From the cell containing the given text, extract its center point as (X, Y) coordinate. 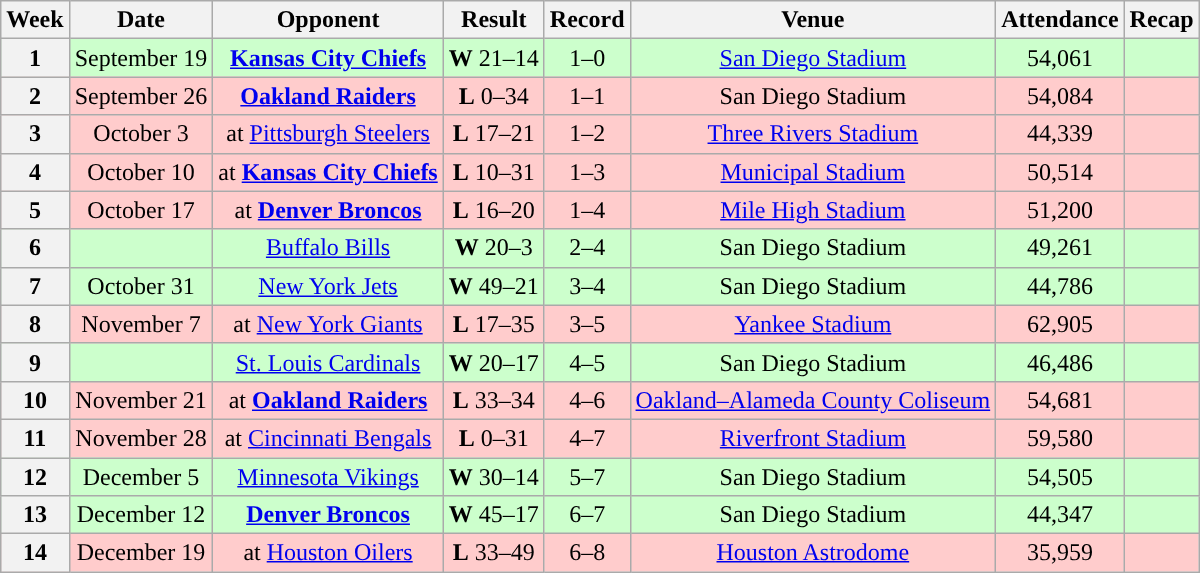
3–5 (587, 324)
35,959 (1060, 553)
5–7 (587, 477)
Venue (813, 20)
L 0–31 (494, 438)
L 17–21 (494, 134)
December 5 (141, 477)
September 19 (141, 58)
2–4 (587, 248)
59,580 (1060, 438)
54,505 (1060, 477)
Recap (1162, 20)
4–5 (587, 362)
54,084 (1060, 96)
62,905 (1060, 324)
Result (494, 20)
49,261 (1060, 248)
L 10–31 (494, 172)
4–7 (587, 438)
4–6 (587, 400)
3–4 (587, 286)
at Cincinnati Bengals (328, 438)
4 (35, 172)
5 (35, 210)
46,486 (1060, 362)
44,339 (1060, 134)
10 (35, 400)
November 21 (141, 400)
Riverfront Stadium (813, 438)
2 (35, 96)
3 (35, 134)
Opponent (328, 20)
44,786 (1060, 286)
Three Rivers Stadium (813, 134)
W 45–17 (494, 515)
Municipal Stadium (813, 172)
St. Louis Cardinals (328, 362)
October 10 (141, 172)
Date (141, 20)
Yankee Stadium (813, 324)
November 28 (141, 438)
1–1 (587, 96)
October 17 (141, 210)
1–2 (587, 134)
50,514 (1060, 172)
at Oakland Raiders (328, 400)
Mile High Stadium (813, 210)
W 49–21 (494, 286)
Week (35, 20)
W 30–14 (494, 477)
12 (35, 477)
December 19 (141, 553)
1–0 (587, 58)
L 33–34 (494, 400)
September 26 (141, 96)
L 16–20 (494, 210)
at Denver Broncos (328, 210)
Kansas City Chiefs (328, 58)
9 (35, 362)
6–8 (587, 553)
14 (35, 553)
1–3 (587, 172)
8 (35, 324)
7 (35, 286)
October 3 (141, 134)
W 21–14 (494, 58)
6–7 (587, 515)
1–4 (587, 210)
W 20–17 (494, 362)
at Pittsburgh Steelers (328, 134)
L 0–34 (494, 96)
October 31 (141, 286)
51,200 (1060, 210)
at New York Giants (328, 324)
Buffalo Bills (328, 248)
44,347 (1060, 515)
Record (587, 20)
Oakland Raiders (328, 96)
6 (35, 248)
11 (35, 438)
at Kansas City Chiefs (328, 172)
November 7 (141, 324)
1 (35, 58)
at Houston Oilers (328, 553)
L 17–35 (494, 324)
Minnesota Vikings (328, 477)
Attendance (1060, 20)
Oakland–Alameda County Coliseum (813, 400)
L 33–49 (494, 553)
54,681 (1060, 400)
Houston Astrodome (813, 553)
54,061 (1060, 58)
W 20–3 (494, 248)
New York Jets (328, 286)
Denver Broncos (328, 515)
December 12 (141, 515)
13 (35, 515)
